Scan for the cell matching the given text and deliver its [x, y] coordinate at center. 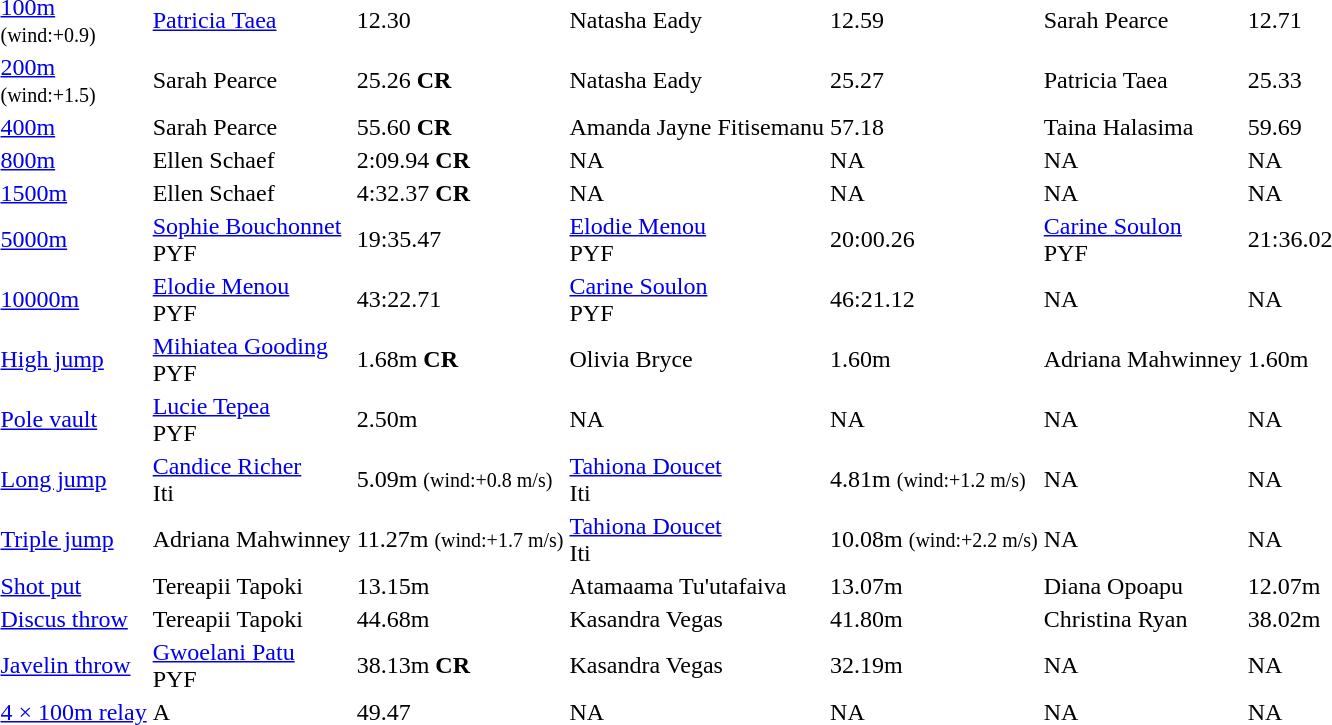
13.15m [460, 586]
Atamaama Tu'utafaiva [697, 586]
20:00.26 [934, 240]
Mihiatea Gooding PYF [252, 360]
25.26 CR [460, 80]
Candice Richer Iti [252, 480]
2:09.94 CR [460, 160]
25.27 [934, 80]
41.80m [934, 619]
43:22.71 [460, 300]
10.08m (wind:+2.2 m/s) [934, 540]
1.60m [934, 360]
Taina Halasima [1142, 127]
Gwoelani Patu PYF [252, 666]
11.27m (wind:+1.7 m/s) [460, 540]
1.68m CR [460, 360]
13.07m [934, 586]
44.68m [460, 619]
Olivia Bryce [697, 360]
38.13m CR [460, 666]
Christina Ryan [1142, 619]
2.50m [460, 420]
Lucie Tepea PYF [252, 420]
32.19m [934, 666]
Diana Opoapu [1142, 586]
4:32.37 CR [460, 193]
Sophie Bouchonnet PYF [252, 240]
5.09m (wind:+0.8 m/s) [460, 480]
46:21.12 [934, 300]
19:35.47 [460, 240]
Amanda Jayne Fitisemanu [697, 127]
Patricia Taea [1142, 80]
Natasha Eady [697, 80]
57.18 [934, 127]
4.81m (wind:+1.2 m/s) [934, 480]
55.60 CR [460, 127]
